Capture the cell that displays the provided text and extract its (x, y) central coordinate. 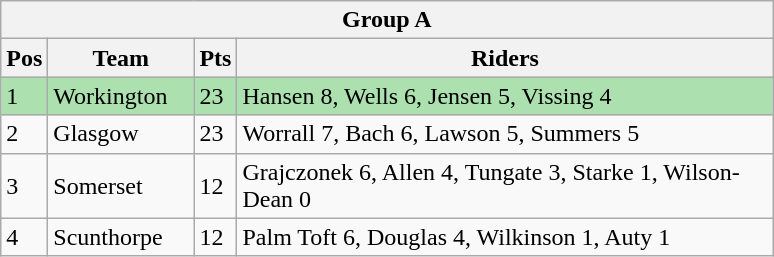
Team (121, 58)
3 (24, 186)
Hansen 8, Wells 6, Jensen 5, Vissing 4 (505, 96)
Worrall 7, Bach 6, Lawson 5, Summers 5 (505, 134)
4 (24, 237)
Workington (121, 96)
Grajczonek 6, Allen 4, Tungate 3, Starke 1, Wilson-Dean 0 (505, 186)
1 (24, 96)
Group A (387, 20)
Palm Toft 6, Douglas 4, Wilkinson 1, Auty 1 (505, 237)
Glasgow (121, 134)
Pts (216, 58)
2 (24, 134)
Riders (505, 58)
Scunthorpe (121, 237)
Somerset (121, 186)
Pos (24, 58)
